Scan for the cell matching the given text and deliver its [X, Y] coordinate at center. 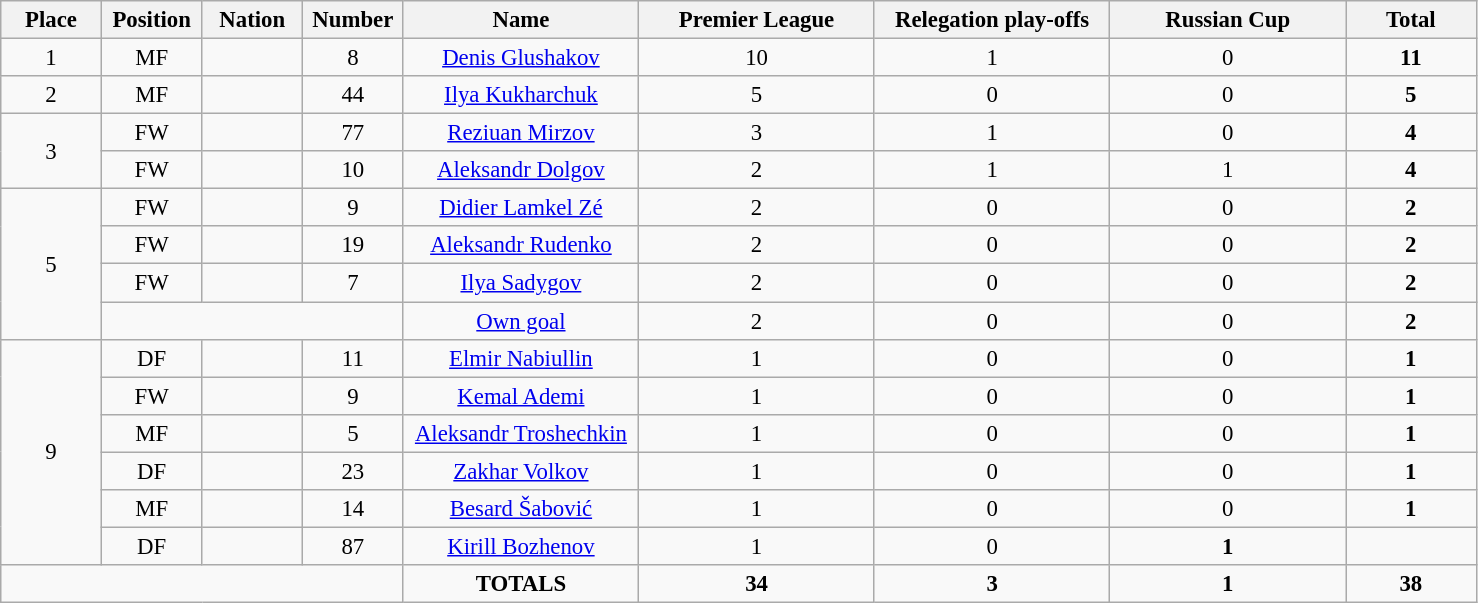
Own goal [521, 321]
Ilya Kukharchuk [521, 95]
38 [1412, 584]
23 [354, 471]
TOTALS [521, 584]
34 [757, 584]
8 [354, 58]
Aleksandr Troshechkin [521, 433]
Position [152, 20]
Total [1412, 20]
87 [354, 546]
Besard Šabović [521, 509]
Ilya Sadygov [521, 283]
14 [354, 509]
Aleksandr Dolgov [521, 170]
Aleksandr Rudenko [521, 245]
Relegation play-offs [992, 20]
77 [354, 133]
7 [354, 283]
Nation [252, 20]
Name [521, 20]
Kirill Bozhenov [521, 546]
Elmir Nabiullin [521, 358]
Didier Lamkel Zé [521, 208]
Reziuan Mirzov [521, 133]
Place [52, 20]
Denis Glushakov [521, 58]
Number [354, 20]
Premier League [757, 20]
Russian Cup [1228, 20]
Zakhar Volkov [521, 471]
44 [354, 95]
Kemal Ademi [521, 396]
19 [354, 245]
